Provide the [X, Y] coordinate of the cell's center where the given text is located.  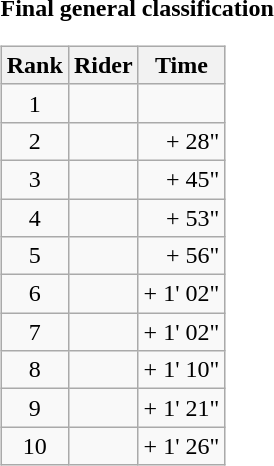
Time [182, 65]
+ 28" [182, 141]
1 [34, 103]
+ 56" [182, 256]
+ 45" [182, 179]
10 [34, 446]
4 [34, 217]
+ 1' 21" [182, 408]
8 [34, 370]
+ 1' 26" [182, 446]
3 [34, 179]
Rank [34, 65]
2 [34, 141]
+ 1' 10" [182, 370]
+ 53" [182, 217]
7 [34, 332]
Rider [103, 65]
9 [34, 408]
6 [34, 294]
5 [34, 256]
